Scan for the cell matching the given text and deliver its [x, y] coordinate at center. 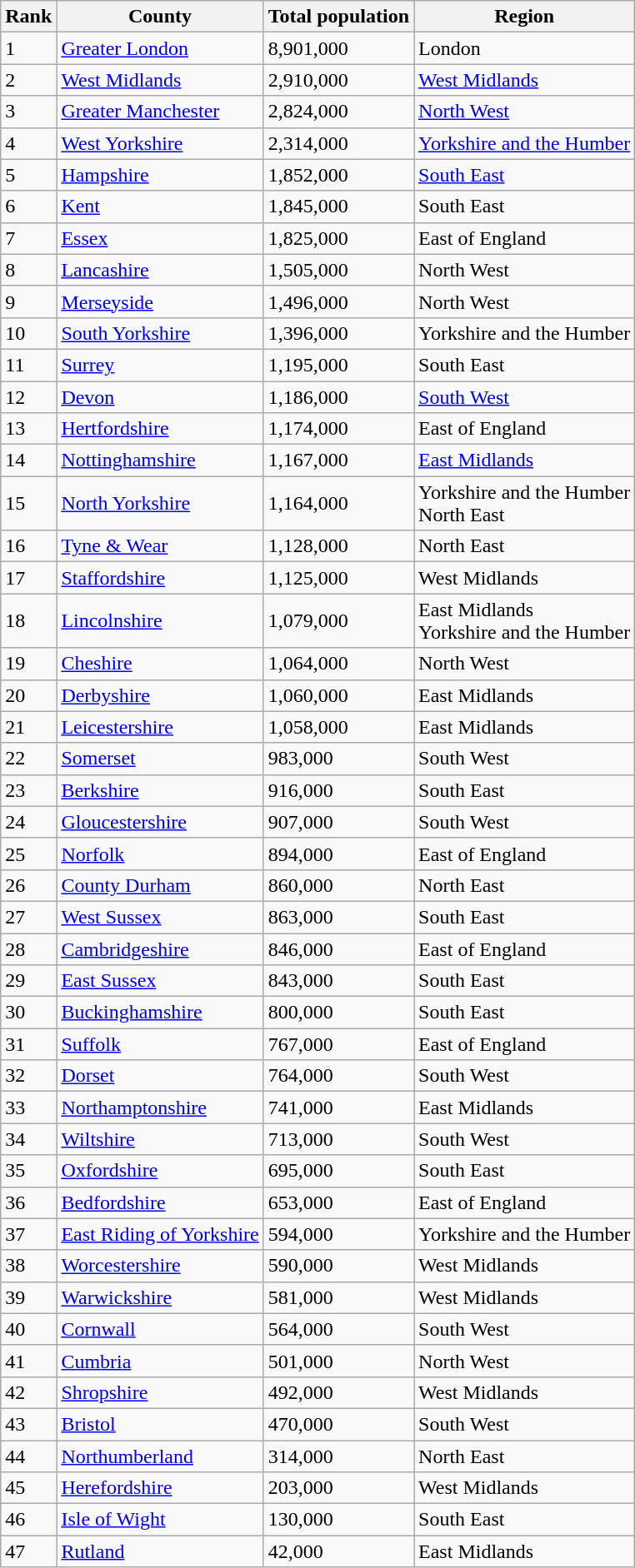
863,000 [338, 917]
7 [28, 238]
2 [28, 80]
767,000 [338, 1044]
Norfolk [160, 854]
Total population [338, 17]
43 [28, 1424]
695,000 [338, 1171]
1,845,000 [338, 207]
Cumbria [160, 1361]
12 [28, 397]
35 [28, 1171]
2,910,000 [338, 80]
40 [28, 1329]
1,167,000 [338, 460]
Oxfordshire [160, 1171]
46 [28, 1520]
Northumberland [160, 1456]
Lancashire [160, 270]
Surrey [160, 365]
1 [28, 48]
1,195,000 [338, 365]
West Yorkshire [160, 143]
9 [28, 301]
East Riding of Yorkshire [160, 1234]
564,000 [338, 1329]
Essex [160, 238]
21 [28, 727]
1,079,000 [338, 621]
Isle of Wight [160, 1520]
Suffolk [160, 1044]
5 [28, 175]
Greater Manchester [160, 112]
1,186,000 [338, 397]
42 [28, 1392]
Rank [28, 17]
Warwickshire [160, 1297]
28 [28, 948]
27 [28, 917]
11 [28, 365]
31 [28, 1044]
470,000 [338, 1424]
1,174,000 [338, 429]
1,396,000 [338, 333]
983,000 [338, 759]
1,064,000 [338, 664]
Derbyshire [160, 695]
47 [28, 1551]
Cambridgeshire [160, 948]
16 [28, 546]
1,164,000 [338, 503]
36 [28, 1202]
Herefordshire [160, 1488]
Hertfordshire [160, 429]
Cornwall [160, 1329]
19 [28, 664]
Kent [160, 207]
20 [28, 695]
6 [28, 207]
Cheshire [160, 664]
Greater London [160, 48]
581,000 [338, 1297]
Berkshire [160, 790]
Tyne & Wear [160, 546]
West Sussex [160, 917]
Nottinghamshire [160, 460]
501,000 [338, 1361]
314,000 [338, 1456]
38 [28, 1266]
1,128,000 [338, 546]
Leicestershire [160, 727]
Lincolnshire [160, 621]
10 [28, 333]
41 [28, 1361]
3 [28, 112]
2,824,000 [338, 112]
County Durham [160, 885]
Yorkshire and the Humber North East [525, 503]
London [525, 48]
44 [28, 1456]
East MidlandsYorkshire and the Humber [525, 621]
8 [28, 270]
29 [28, 981]
33 [28, 1108]
42,000 [338, 1551]
843,000 [338, 981]
1,852,000 [338, 175]
32 [28, 1076]
Rutland [160, 1551]
Region [525, 17]
Gloucestershire [160, 822]
1,058,000 [338, 727]
764,000 [338, 1076]
8,901,000 [338, 48]
17 [28, 578]
County [160, 17]
Shropshire [160, 1392]
1,505,000 [338, 270]
30 [28, 1013]
25 [28, 854]
Somerset [160, 759]
1,496,000 [338, 301]
13 [28, 429]
492,000 [338, 1392]
South Yorkshire [160, 333]
North Yorkshire [160, 503]
Wiltshire [160, 1139]
916,000 [338, 790]
Bedfordshire [160, 1202]
Merseyside [160, 301]
Worcestershire [160, 1266]
39 [28, 1297]
45 [28, 1488]
894,000 [338, 854]
203,000 [338, 1488]
Devon [160, 397]
130,000 [338, 1520]
653,000 [338, 1202]
Bristol [160, 1424]
800,000 [338, 1013]
1,060,000 [338, 695]
Hampshire [160, 175]
26 [28, 885]
741,000 [338, 1108]
22 [28, 759]
Staffordshire [160, 578]
1,825,000 [338, 238]
Dorset [160, 1076]
590,000 [338, 1266]
14 [28, 460]
1,125,000 [338, 578]
594,000 [338, 1234]
37 [28, 1234]
713,000 [338, 1139]
846,000 [338, 948]
34 [28, 1139]
East Sussex [160, 981]
15 [28, 503]
Buckinghamshire [160, 1013]
2,314,000 [338, 143]
Northamptonshire [160, 1108]
24 [28, 822]
860,000 [338, 885]
907,000 [338, 822]
18 [28, 621]
23 [28, 790]
4 [28, 143]
